Find where the given text appears and provide that cell's center as (x, y) coordinate. 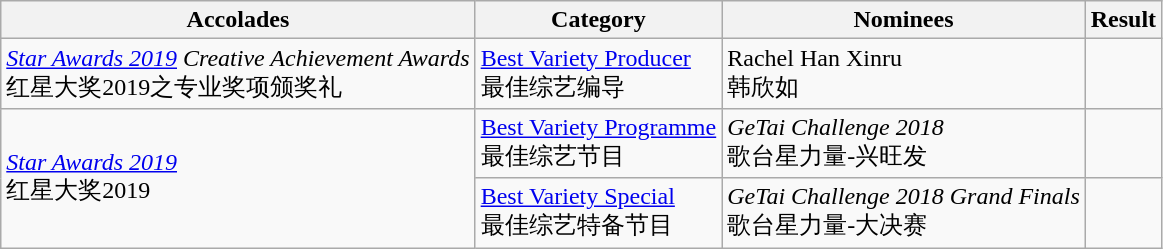
Result (1123, 20)
Best Variety Producer 最佳综艺编导 (598, 74)
Best Variety Programme 最佳综艺节目 (598, 143)
Star Awards 2019 红星大奖2019 (238, 178)
Star Awards 2019 Creative Achievement Awards 红星大奖2019之专业奖项颁奖礼 (238, 74)
Rachel Han Xinru韩欣如 (904, 74)
Accolades (238, 20)
Category (598, 20)
GeTai Challenge 2018 歌台星力量-兴旺发 (904, 143)
GeTai Challenge 2018 Grand Finals 歌台星力量-大决赛 (904, 213)
Best Variety Special 最佳综艺特备节目 (598, 213)
Nominees (904, 20)
